Provide the [x, y] coordinate of the cell's center where the given text is located.  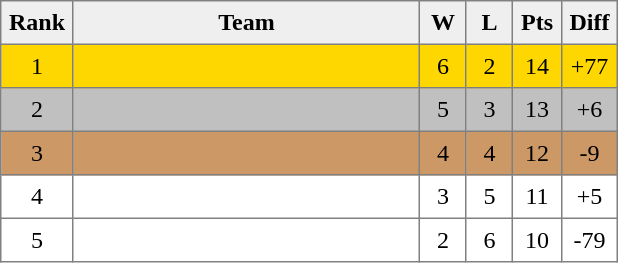
+5 [589, 197]
Team [246, 23]
11 [537, 197]
10 [537, 240]
+6 [589, 110]
13 [537, 110]
+77 [589, 66]
W [443, 23]
Pts [537, 23]
-79 [589, 240]
12 [537, 153]
14 [537, 66]
Rank [38, 23]
L [489, 23]
-9 [589, 153]
Diff [589, 23]
1 [38, 66]
